Identify which cell holds the provided text, then report its [x, y] central coordinate. 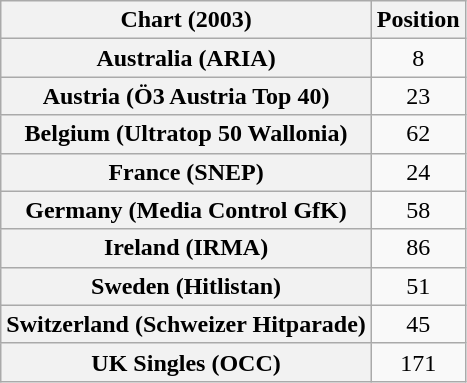
Switzerland (Schweizer Hitparade) [186, 324]
Ireland (IRMA) [186, 248]
Austria (Ö3 Austria Top 40) [186, 96]
23 [418, 96]
UK Singles (OCC) [186, 362]
58 [418, 210]
24 [418, 172]
Sweden (Hitlistan) [186, 286]
51 [418, 286]
Australia (ARIA) [186, 58]
France (SNEP) [186, 172]
Chart (2003) [186, 20]
Position [418, 20]
Germany (Media Control GfK) [186, 210]
45 [418, 324]
62 [418, 134]
86 [418, 248]
171 [418, 362]
8 [418, 58]
Belgium (Ultratop 50 Wallonia) [186, 134]
